Return the [x, y] coordinate for the center point of the cell that contains the specified text.  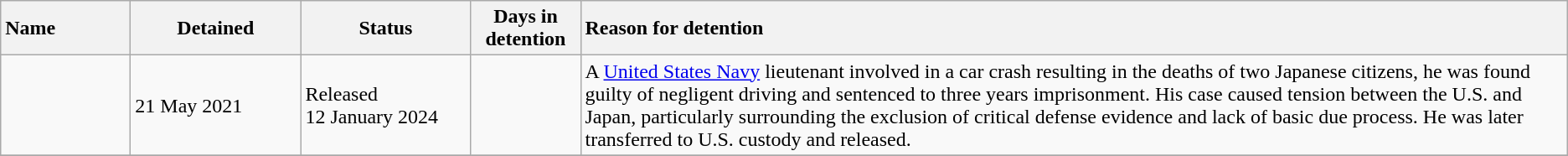
Detained [216, 29]
Status [385, 29]
Released 12 January 2024 [385, 106]
Name [65, 29]
Reason for detention [1074, 29]
Days in detention [526, 29]
21 May 2021 [216, 106]
